Detect which cell encompasses the target text, then output its (X, Y) center coordinate. 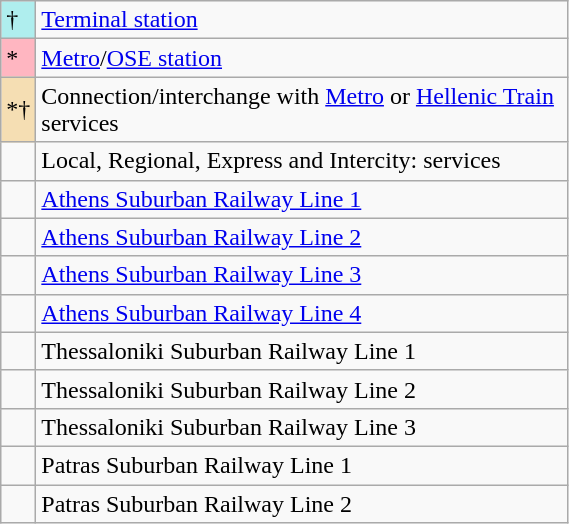
Thessaloniki Suburban Railway Line 3 (302, 427)
Thessaloniki Suburban Railway Line 1 (302, 351)
Athens Suburban Railway Line 4 (302, 313)
Terminal station (302, 20)
* (18, 58)
*† (18, 110)
Metro/OSE station (302, 58)
Connection/interchange with Metro or Hellenic Train services (302, 110)
Local, Regional, Express and Intercity: services (302, 161)
Athens Suburban Railway Line 3 (302, 275)
† (18, 20)
Athens Suburban Railway Line 2 (302, 237)
Thessaloniki Suburban Railway Line 2 (302, 389)
Patras Suburban Railway Line 1 (302, 465)
Athens Suburban Railway Line 1 (302, 199)
Patras Suburban Railway Line 2 (302, 503)
